For the text-containing cell, return its midpoint in [X, Y] coordinate format. 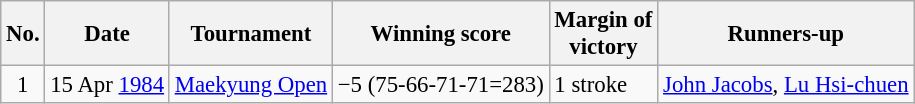
Maekyung Open [250, 85]
No. [23, 34]
1 [23, 85]
15 Apr 1984 [107, 85]
Margin ofvictory [604, 34]
Tournament [250, 34]
Runners-up [786, 34]
1 stroke [604, 85]
Winning score [440, 34]
Date [107, 34]
−5 (75-66-71-71=283) [440, 85]
John Jacobs, Lu Hsi-chuen [786, 85]
